Identify which cell holds the provided text, then report its (X, Y) central coordinate. 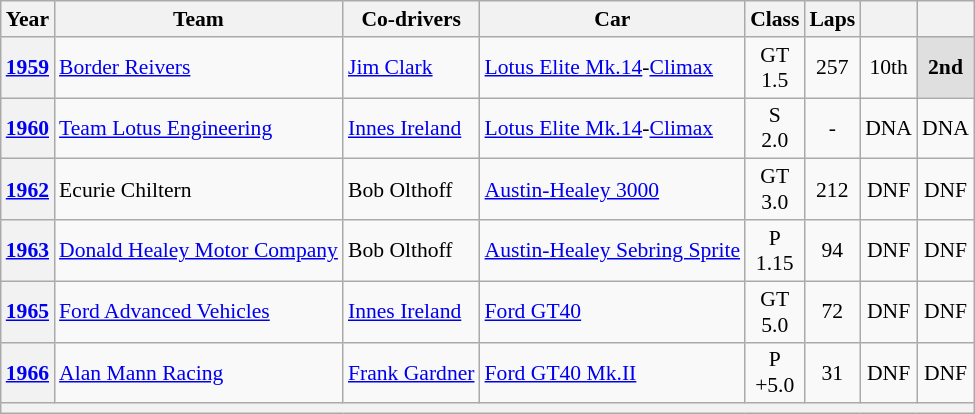
212 (832, 190)
Ford Advanced Vehicles (198, 312)
Ford GT40 Mk.II (613, 372)
Austin-Healey 3000 (613, 190)
- (832, 128)
P+5.0 (774, 372)
Class (774, 19)
Austin-Healey Sebring Sprite (613, 250)
Laps (832, 19)
1965 (28, 312)
10th (888, 68)
P1.15 (774, 250)
GT1.5 (774, 68)
GT5.0 (774, 312)
Co-drivers (412, 19)
72 (832, 312)
S2.0 (774, 128)
Donald Healey Motor Company (198, 250)
Ford GT40 (613, 312)
2nd (946, 68)
1962 (28, 190)
1960 (28, 128)
Car (613, 19)
94 (832, 250)
Alan Mann Racing (198, 372)
1966 (28, 372)
Team Lotus Engineering (198, 128)
Frank Gardner (412, 372)
1959 (28, 68)
Ecurie Chiltern (198, 190)
GT3.0 (774, 190)
31 (832, 372)
257 (832, 68)
Jim Clark (412, 68)
Team (198, 19)
Border Reivers (198, 68)
1963 (28, 250)
Year (28, 19)
